Capture the cell that displays the provided text and extract its (X, Y) central coordinate. 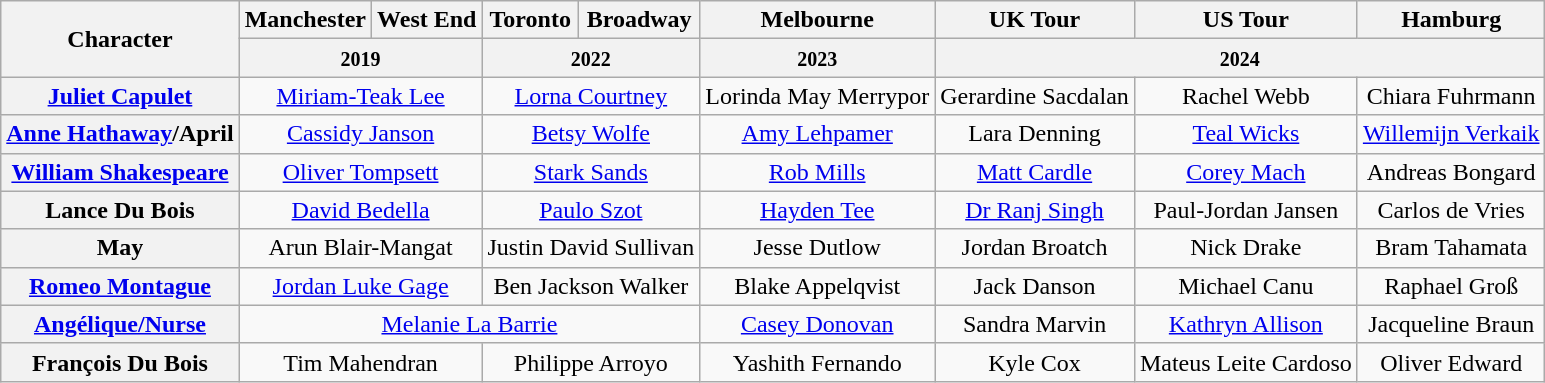
Angélique/Nurse (120, 324)
Tim Mahendran (360, 362)
Lara Denning (1035, 134)
Romeo Montague (120, 286)
Corey Mach (1246, 172)
2024 (1240, 58)
Michael Canu (1246, 286)
Miriam-Teak Lee (360, 96)
US Tour (1246, 20)
Willemijn Verkaik (1451, 134)
Lorinda May Merrypor (818, 96)
Andreas Bongard (1451, 172)
Nick Drake (1246, 248)
Matt Cardle (1035, 172)
Melbourne (818, 20)
Jordan Luke Gage (360, 286)
Bram Tahamata (1451, 248)
Amy Lehpamer (818, 134)
Rob Mills (818, 172)
Hamburg (1451, 20)
Cassidy Janson (360, 134)
Hayden Tee (818, 210)
Justin David Sullivan (591, 248)
William Shakespeare (120, 172)
UK Tour (1035, 20)
Juliet Capulet (120, 96)
Character (120, 39)
Gerardine Sacdalan (1035, 96)
Oliver Tompsett (360, 172)
Jack Danson (1035, 286)
Philippe Arroyo (591, 362)
Rachel Webb (1246, 96)
Kyle Cox (1035, 362)
Mateus Leite Cardoso (1246, 362)
Melanie La Barrie (470, 324)
Paul-Jordan Jansen (1246, 210)
Oliver Edward (1451, 362)
Dr Ranj Singh (1035, 210)
May (120, 248)
Blake Appelqvist (818, 286)
Carlos de Vries (1451, 210)
Teal Wicks (1246, 134)
West End (427, 20)
2019 (360, 58)
Manchester (305, 20)
Yashith Fernando (818, 362)
Arun Blair-Mangat (360, 248)
Kathryn Allison (1246, 324)
Lance Du Bois (120, 210)
Anne Hathaway/April (120, 134)
Raphael Groß (1451, 286)
2023 (818, 58)
2022 (591, 58)
Toronto (530, 20)
Broadway (640, 20)
Stark Sands (591, 172)
Paulo Szot (591, 210)
Chiara Fuhrmann (1451, 96)
Betsy Wolfe (591, 134)
François Du Bois (120, 362)
Jacqueline Braun (1451, 324)
Jesse Dutlow (818, 248)
David Bedella (360, 210)
Sandra Marvin (1035, 324)
Casey Donovan (818, 324)
Lorna Courtney (591, 96)
Ben Jackson Walker (591, 286)
Jordan Broatch (1035, 248)
